Scan for the cell matching the given text and deliver its [x, y] coordinate at center. 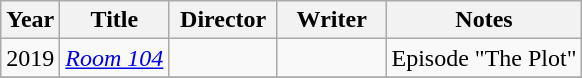
2019 [30, 58]
Room 104 [114, 58]
Director [224, 20]
Episode "The Plot" [484, 58]
Year [30, 20]
Writer [332, 20]
Title [114, 20]
Notes [484, 20]
